Determine the (x, y) coordinate at the center of the cell enclosing the given text.  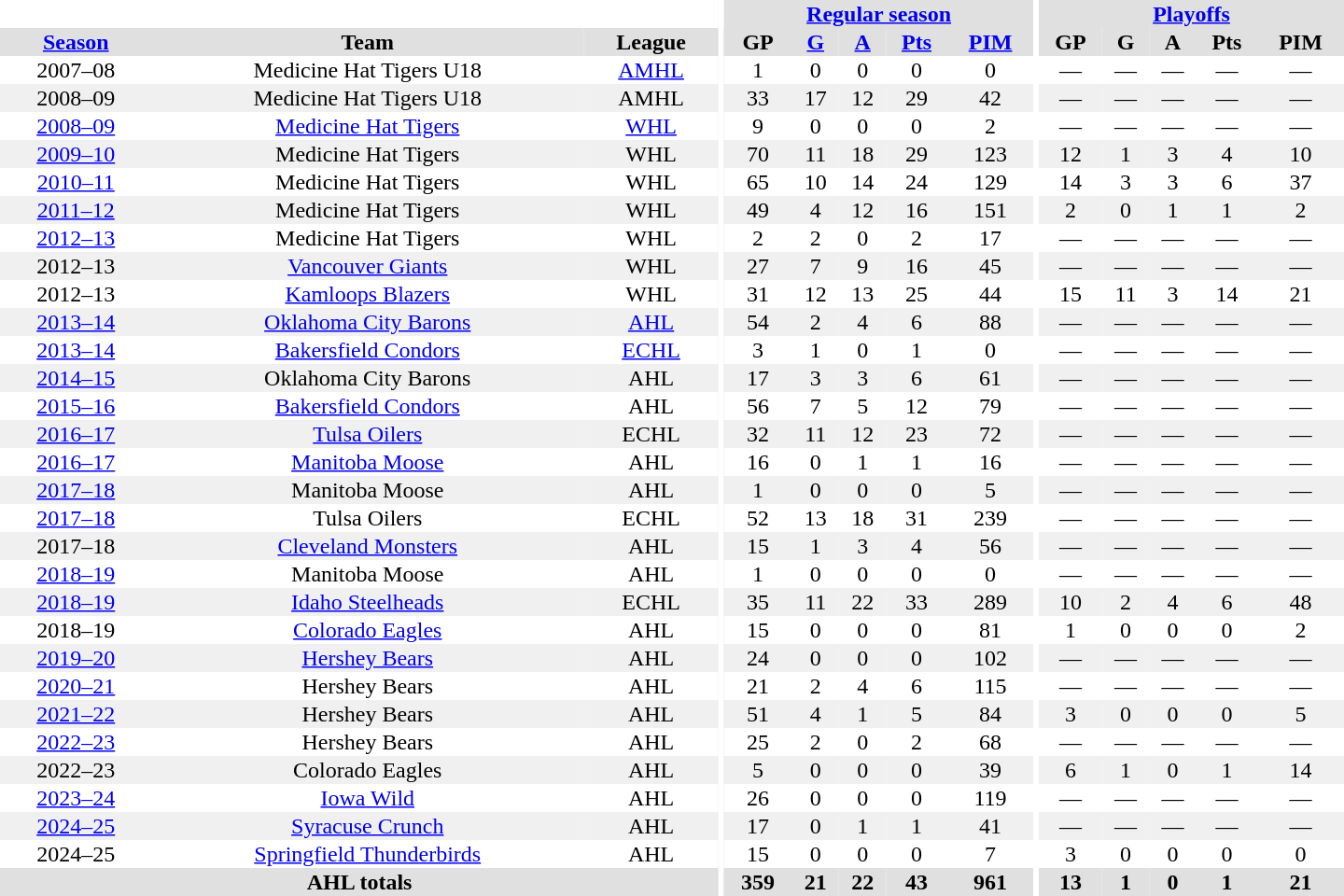
52 (758, 518)
289 (991, 602)
2011–12 (76, 210)
39 (991, 770)
61 (991, 378)
43 (917, 882)
88 (991, 322)
49 (758, 210)
Regular season (879, 14)
72 (991, 434)
48 (1301, 602)
2023–24 (76, 798)
84 (991, 714)
151 (991, 210)
44 (991, 294)
2009–10 (76, 154)
Cleveland Monsters (368, 546)
81 (991, 630)
359 (758, 882)
35 (758, 602)
79 (991, 406)
Syracuse Crunch (368, 826)
123 (991, 154)
Playoffs (1191, 14)
239 (991, 518)
68 (991, 742)
961 (991, 882)
Idaho Steelheads (368, 602)
27 (758, 266)
Team (368, 42)
65 (758, 182)
Springfield Thunderbirds (368, 854)
70 (758, 154)
2015–16 (76, 406)
2014–15 (76, 378)
2007–08 (76, 70)
51 (758, 714)
102 (991, 658)
26 (758, 798)
119 (991, 798)
32 (758, 434)
115 (991, 686)
42 (991, 98)
2020–21 (76, 686)
23 (917, 434)
AHL totals (359, 882)
45 (991, 266)
54 (758, 322)
2010–11 (76, 182)
Kamloops Blazers (368, 294)
2019–20 (76, 658)
37 (1301, 182)
Season (76, 42)
2021–22 (76, 714)
League (651, 42)
Vancouver Giants (368, 266)
129 (991, 182)
Iowa Wild (368, 798)
41 (991, 826)
